Detect which cell encompasses the target text, then output its (X, Y) center coordinate. 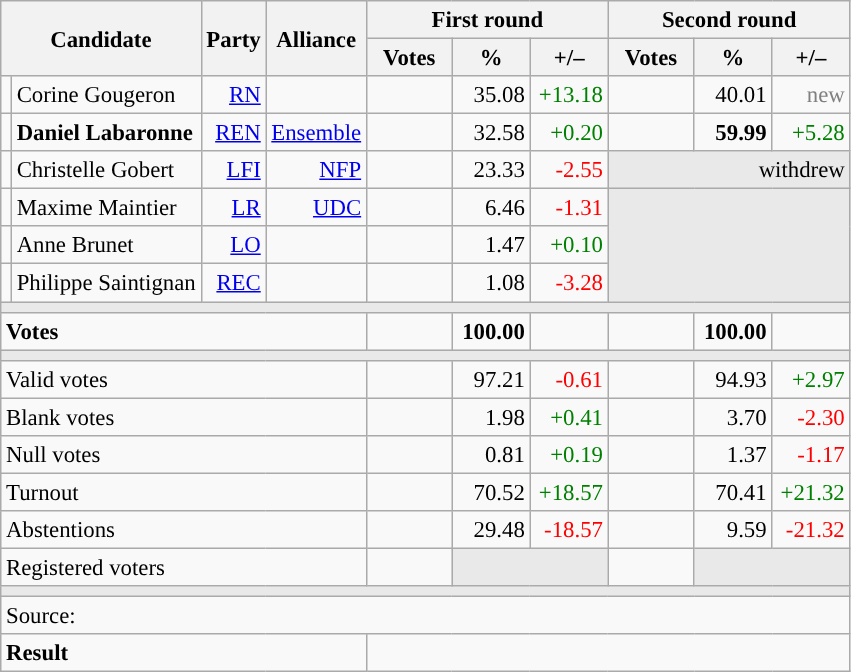
-0.61 (569, 379)
Ensemble (316, 133)
withdrew (729, 170)
+0.20 (569, 133)
Valid votes (184, 379)
UDC (316, 208)
Null votes (184, 455)
0.81 (491, 455)
REN (234, 133)
First round (487, 20)
REC (234, 283)
Blank votes (184, 417)
Christelle Gobert (106, 170)
Daniel Labaronne (106, 133)
Turnout (184, 492)
9.59 (733, 530)
-1.17 (811, 455)
Maxime Maintier (106, 208)
+0.41 (569, 417)
+0.19 (569, 455)
32.58 (491, 133)
LFI (234, 170)
new (811, 95)
1.47 (491, 245)
-2.30 (811, 417)
Registered voters (184, 567)
Candidate (101, 38)
RN (234, 95)
+2.97 (811, 379)
29.48 (491, 530)
Second round (729, 20)
70.52 (491, 492)
LR (234, 208)
Abstentions (184, 530)
+13.18 (569, 95)
1.37 (733, 455)
Result (184, 653)
-2.55 (569, 170)
Anne Brunet (106, 245)
Source: (426, 616)
97.21 (491, 379)
1.98 (491, 417)
LO (234, 245)
Alliance (316, 38)
70.41 (733, 492)
-21.32 (811, 530)
40.01 (733, 95)
+0.10 (569, 245)
Corine Gougeron (106, 95)
-3.28 (569, 283)
6.46 (491, 208)
NFP (316, 170)
3.70 (733, 417)
-1.31 (569, 208)
94.93 (733, 379)
+18.57 (569, 492)
+21.32 (811, 492)
23.33 (491, 170)
Party (234, 38)
1.08 (491, 283)
Philippe Saintignan (106, 283)
59.99 (733, 133)
-18.57 (569, 530)
35.08 (491, 95)
+5.28 (811, 133)
